Extract the [x, y] coordinate from the center of the cell holding the provided text.  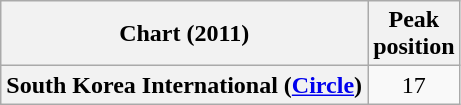
17 [414, 85]
Chart (2011) [184, 34]
South Korea International (Circle) [184, 85]
Peakposition [414, 34]
